Pinpoint the cell where the given text exists, returning its (X, Y) midpoint coordinate. 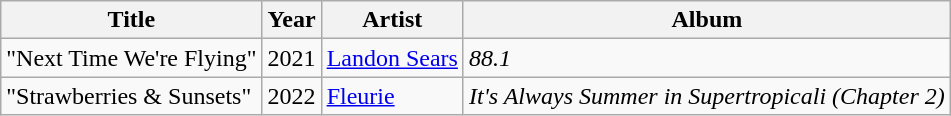
Title (132, 20)
It's Always Summer in Supertropicali (Chapter 2) (706, 96)
Landon Sears (392, 58)
88.1 (706, 58)
Fleurie (392, 96)
"Strawberries & Sunsets" (132, 96)
Artist (392, 20)
2022 (292, 96)
"Next Time We're Flying" (132, 58)
2021 (292, 58)
Year (292, 20)
Album (706, 20)
